Scan for the cell matching the given text and deliver its (X, Y) coordinate at center. 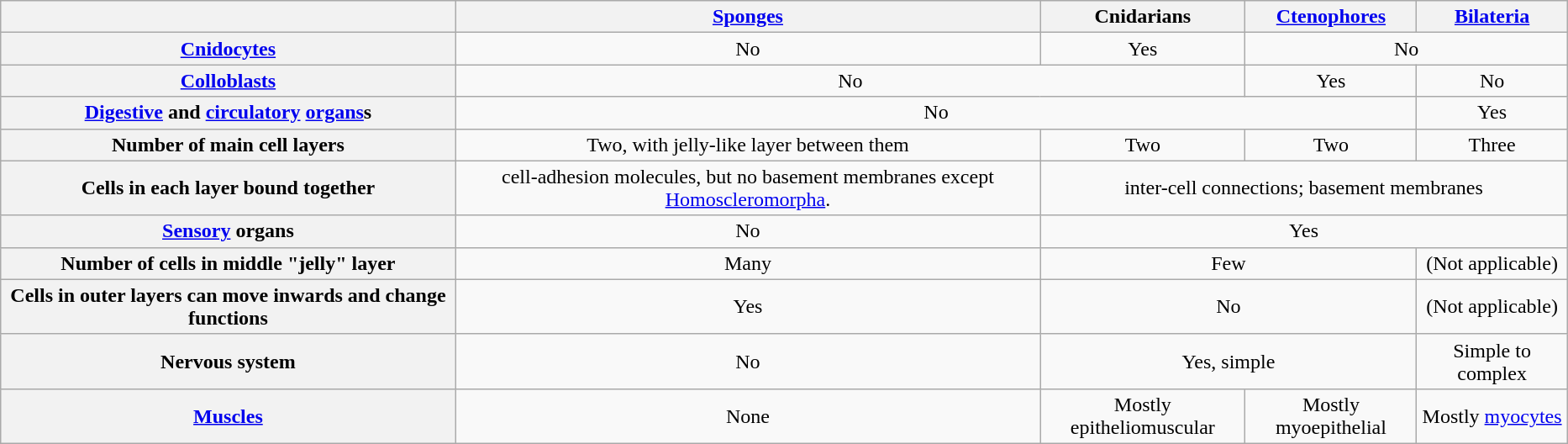
Yes, simple (1229, 362)
Mostly myoepithelial (1331, 415)
Digestive and circulatory organss (229, 113)
Simple to complex (1492, 362)
Sensory organs (229, 231)
inter-cell connections; basement membranes (1304, 188)
Cells in outer layers can move inwards and change functions (229, 306)
Few (1229, 263)
Bilateria (1492, 17)
Number of cells in middle "jelly" layer (229, 263)
Many (748, 263)
Sponges (748, 17)
Ctenophores (1331, 17)
Muscles (229, 415)
None (748, 415)
Two, with jelly-like layer between them (748, 145)
Number of main cell layers (229, 145)
cell-adhesion molecules, but no basement membranes except Homoscleromorpha. (748, 188)
Mostly myocytes (1492, 415)
Nervous system (229, 362)
Cnidarians (1143, 17)
Colloblasts (229, 81)
Three (1492, 145)
Cells in each layer bound together (229, 188)
Cnidocytes (229, 49)
Mostly epitheliomuscular (1143, 415)
